Identify which cell holds the provided text, then report its [x, y] central coordinate. 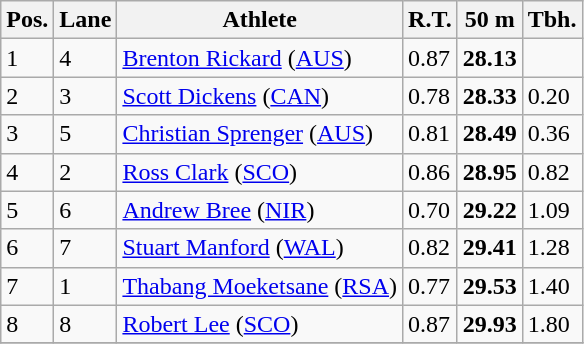
Thabang Moeketsane (RSA) [260, 286]
1.28 [552, 248]
29.53 [490, 286]
1.40 [552, 286]
Stuart Manford (WAL) [260, 248]
Lane [86, 20]
28.33 [490, 96]
29.22 [490, 210]
0.77 [430, 286]
Athlete [260, 20]
1.80 [552, 324]
28.13 [490, 58]
0.78 [430, 96]
29.41 [490, 248]
0.36 [552, 134]
Andrew Bree (NIR) [260, 210]
R.T. [430, 20]
Brenton Rickard (AUS) [260, 58]
Scott Dickens (CAN) [260, 96]
Robert Lee (SCO) [260, 324]
0.70 [430, 210]
Christian Sprenger (AUS) [260, 134]
0.20 [552, 96]
1.09 [552, 210]
28.95 [490, 172]
50 m [490, 20]
Tbh. [552, 20]
28.49 [490, 134]
Pos. [28, 20]
29.93 [490, 324]
0.86 [430, 172]
0.81 [430, 134]
Ross Clark (SCO) [260, 172]
